Find where the given text appears and provide that cell's center as [x, y] coordinate. 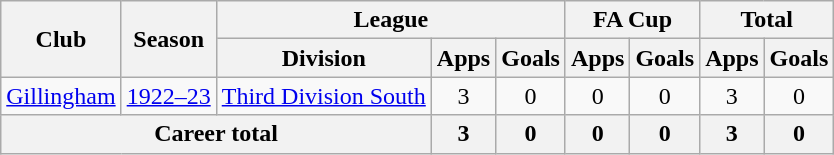
1922–23 [168, 96]
Gillingham [61, 96]
Total [767, 20]
Season [168, 39]
FA Cup [632, 20]
Third Division South [324, 96]
Career total [216, 134]
Club [61, 39]
League [390, 20]
Division [324, 58]
